Determine the (x, y) coordinate at the center of the cell enclosing the given text.  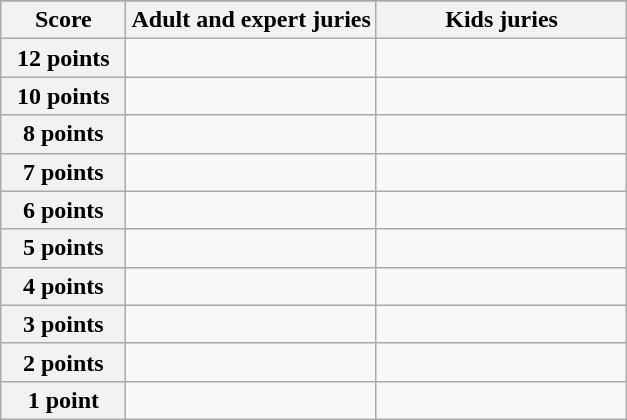
6 points (64, 210)
12 points (64, 58)
3 points (64, 324)
2 points (64, 362)
4 points (64, 286)
7 points (64, 172)
Score (64, 20)
Kids juries (501, 20)
10 points (64, 96)
5 points (64, 248)
Adult and expert juries (251, 20)
1 point (64, 400)
8 points (64, 134)
